From the cell containing the given text, extract its center point as (X, Y) coordinate. 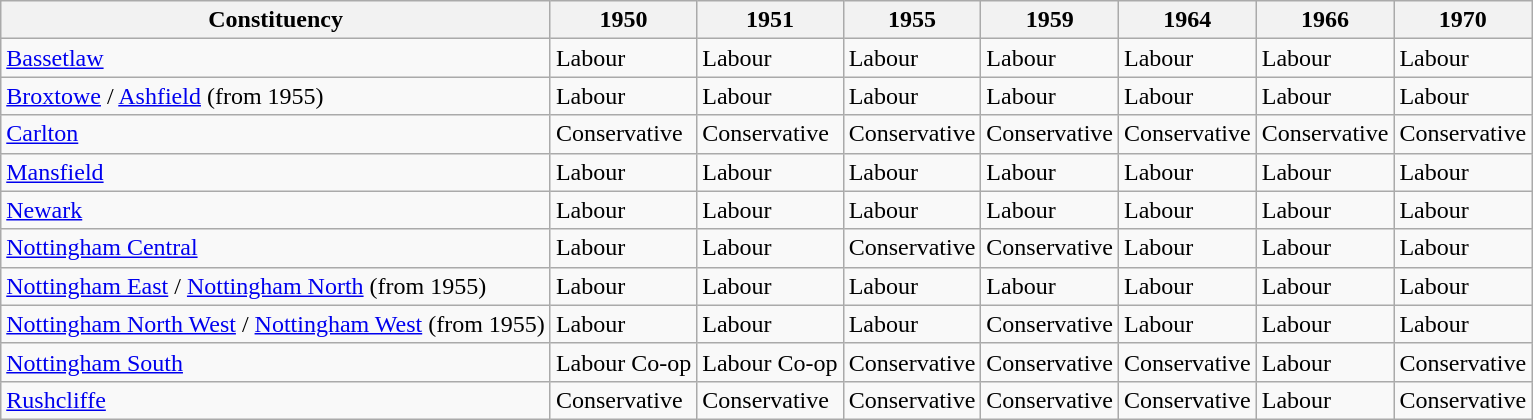
Nottingham South (276, 362)
1959 (1050, 20)
Rushcliffe (276, 400)
Nottingham North West / Nottingham West (from 1955) (276, 324)
1970 (1463, 20)
Newark (276, 210)
1964 (1188, 20)
1950 (623, 20)
1966 (1325, 20)
1951 (770, 20)
Nottingham Central (276, 248)
Broxtowe / Ashfield (from 1955) (276, 96)
Carlton (276, 134)
Mansfield (276, 172)
Constituency (276, 20)
Bassetlaw (276, 58)
Nottingham East / Nottingham North (from 1955) (276, 286)
1955 (912, 20)
